Provide the [x, y] coordinate of the cell's center where the given text is located.  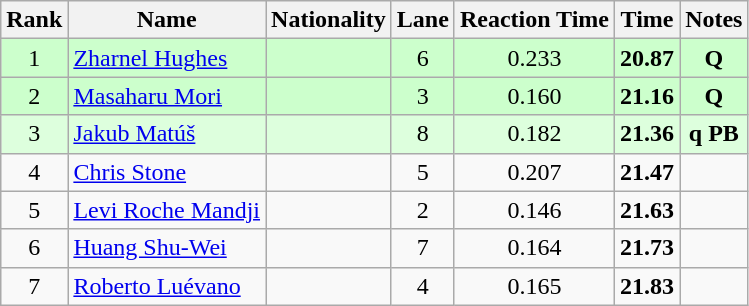
Chris Stone [167, 172]
Zharnel Hughes [167, 58]
Jakub Matúš [167, 134]
Huang Shu-Wei [167, 248]
0.207 [534, 172]
0.182 [534, 134]
21.83 [648, 286]
Lane [422, 20]
Rank [34, 20]
0.165 [534, 286]
21.63 [648, 210]
Roberto Luévano [167, 286]
21.73 [648, 248]
8 [422, 134]
Time [648, 20]
Name [167, 20]
Masaharu Mori [167, 96]
20.87 [648, 58]
21.16 [648, 96]
21.36 [648, 134]
Notes [714, 20]
1 [34, 58]
0.160 [534, 96]
Nationality [329, 20]
0.146 [534, 210]
21.47 [648, 172]
0.164 [534, 248]
0.233 [534, 58]
Reaction Time [534, 20]
q PB [714, 134]
Levi Roche Mandji [167, 210]
